For the text-containing cell, return its midpoint in (x, y) coordinate format. 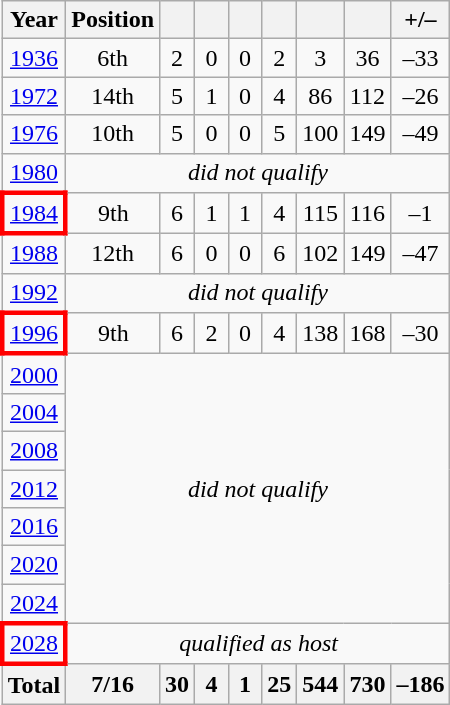
Position (113, 20)
1936 (34, 58)
Total (34, 684)
12th (113, 254)
25 (280, 684)
168 (368, 334)
+/– (420, 20)
100 (320, 134)
1996 (34, 334)
730 (368, 684)
115 (320, 214)
–30 (420, 334)
1976 (34, 134)
14th (113, 96)
10th (113, 134)
112 (368, 96)
544 (320, 684)
1972 (34, 96)
86 (320, 96)
2016 (34, 527)
qualified as host (258, 644)
7/16 (113, 684)
–1 (420, 214)
36 (368, 58)
–186 (420, 684)
116 (368, 214)
2020 (34, 565)
1980 (34, 173)
2000 (34, 374)
2024 (34, 604)
Year (34, 20)
30 (178, 684)
1992 (34, 293)
–47 (420, 254)
1984 (34, 214)
1988 (34, 254)
2008 (34, 450)
138 (320, 334)
–26 (420, 96)
3 (320, 58)
–33 (420, 58)
2028 (34, 644)
102 (320, 254)
6th (113, 58)
2012 (34, 489)
2004 (34, 412)
–49 (420, 134)
